Detect which cell encompasses the target text, then output its [X, Y] center coordinate. 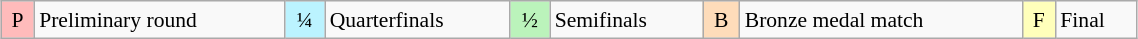
Semifinals [626, 20]
Quarterfinals [418, 20]
Preliminary round [160, 20]
¼ [304, 20]
½ [530, 20]
Bronze medal match [881, 20]
P [18, 20]
F [1038, 20]
Final [1096, 20]
B [722, 20]
